Extract the [x, y] coordinate from the center of the cell holding the provided text.  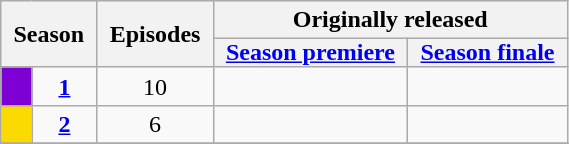
Season finale [488, 53]
Season [49, 34]
10 [155, 86]
Originally released [390, 20]
6 [155, 124]
1 [64, 86]
Season premiere [310, 53]
2 [64, 124]
Episodes [155, 34]
